For the text-containing cell, return its midpoint in (x, y) coordinate format. 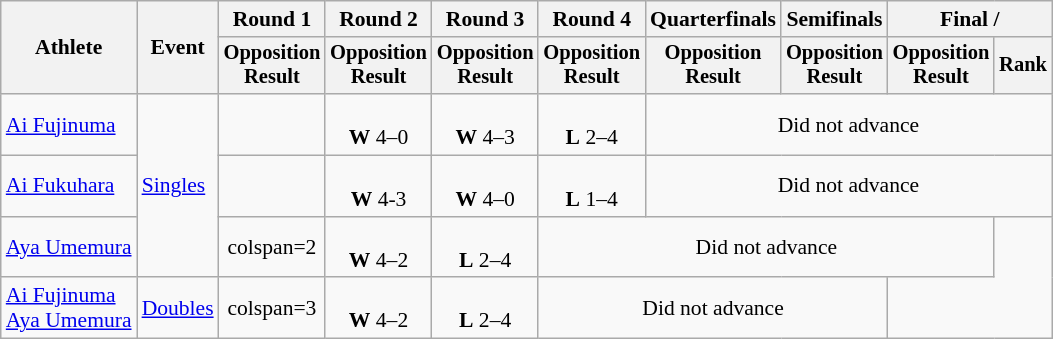
L 1–4 (592, 186)
Aya Umemura (69, 248)
Rank (1023, 66)
Ai Fukuhara (69, 186)
colspan=3 (272, 308)
Round 2 (378, 19)
Ai Fujinuma (69, 124)
Semifinals (834, 19)
Event (178, 48)
colspan=2 (272, 248)
Round 3 (486, 19)
W 4-3 (378, 186)
Round 4 (592, 19)
Athlete (69, 48)
Doubles (178, 308)
Quarterfinals (713, 19)
Ai FujinumaAya Umemura (69, 308)
Singles (178, 186)
Final / (970, 19)
W 4–3 (486, 124)
Round 1 (272, 19)
